Extract the (X, Y) coordinate from the center of the cell holding the provided text.  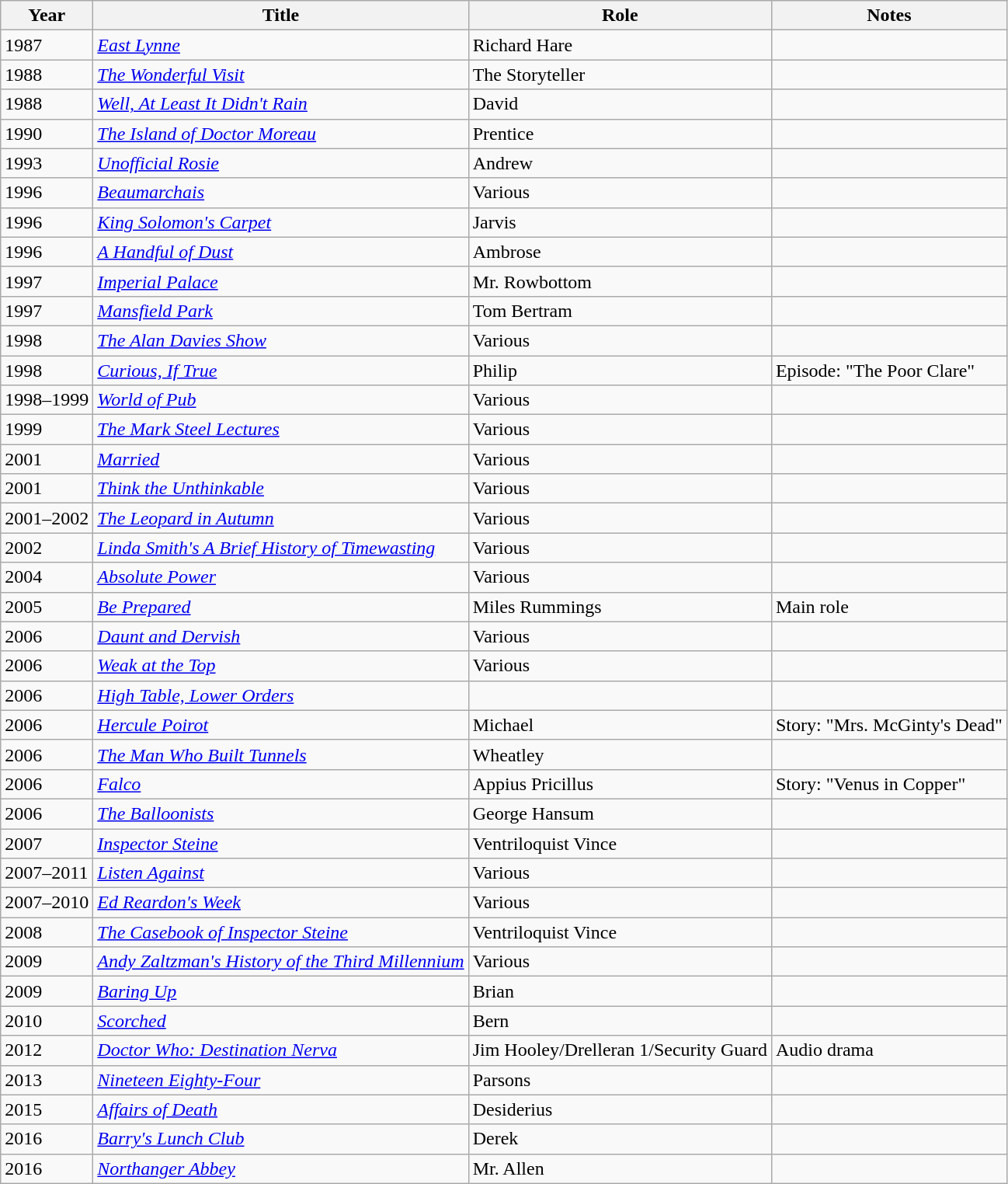
Listen Against (281, 873)
Imperial Palace (281, 281)
2005 (47, 607)
Northanger Abbey (281, 1168)
2015 (47, 1109)
Parsons (620, 1080)
Think the Unthinkable (281, 489)
East Lynne (281, 45)
Role (620, 16)
2002 (47, 548)
The Wonderful Visit (281, 75)
2007–2010 (47, 903)
Notes (888, 16)
Doctor Who: Destination Nerva (281, 1050)
The Man Who Built Tunnels (281, 754)
2013 (47, 1080)
Derek (620, 1139)
The Alan Davies Show (281, 340)
1990 (47, 134)
1998–1999 (47, 400)
1999 (47, 430)
Married (281, 459)
Scorched (281, 1021)
2008 (47, 932)
2012 (47, 1050)
Wheatley (620, 754)
Main role (888, 607)
World of Pub (281, 400)
Audio drama (888, 1050)
Brian (620, 991)
Nineteen Eighty-Four (281, 1080)
Baring Up (281, 991)
2010 (47, 1021)
The Leopard in Autumn (281, 518)
Prentice (620, 134)
2001–2002 (47, 518)
King Solomon's Carpet (281, 222)
High Table, Lower Orders (281, 695)
Jarvis (620, 222)
Mr. Allen (620, 1168)
The Island of Doctor Moreau (281, 134)
Story: "Venus in Copper" (888, 784)
Philip (620, 371)
2007–2011 (47, 873)
Curious, If True (281, 371)
1987 (47, 45)
A Handful of Dust (281, 252)
Weak at the Top (281, 666)
Mansfield Park (281, 311)
The Balloonists (281, 813)
2004 (47, 577)
Be Prepared (281, 607)
Beaumarchais (281, 193)
Unofficial Rosie (281, 163)
Bern (620, 1021)
Title (281, 16)
Episode: "The Poor Clare" (888, 371)
Ambrose (620, 252)
David (620, 104)
Affairs of Death (281, 1109)
Andy Zaltzman's History of the Third Millennium (281, 962)
Mr. Rowbottom (620, 281)
Ed Reardon's Week (281, 903)
Desiderius (620, 1109)
Daunt and Dervish (281, 636)
Hercule Poirot (281, 725)
2007 (47, 843)
George Hansum (620, 813)
Absolute Power (281, 577)
Story: "Mrs. McGinty's Dead" (888, 725)
1993 (47, 163)
Linda Smith's A Brief History of Timewasting (281, 548)
Appius Pricillus (620, 784)
Inspector Steine (281, 843)
Andrew (620, 163)
Jim Hooley/Drelleran 1/Security Guard (620, 1050)
The Storyteller (620, 75)
Barry's Lunch Club (281, 1139)
The Mark Steel Lectures (281, 430)
Miles Rummings (620, 607)
The Casebook of Inspector Steine (281, 932)
Tom Bertram (620, 311)
Michael (620, 725)
Falco (281, 784)
Well, At Least It Didn't Rain (281, 104)
Year (47, 16)
Richard Hare (620, 45)
